Return (x, y) of the center of cell containing provided text 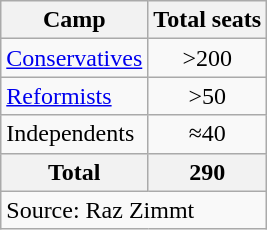
Source: Raz Zimmt (134, 210)
Conservatives (74, 58)
Total seats (208, 20)
Independents (74, 134)
Camp (74, 20)
≈40 (208, 134)
>200 (208, 58)
Total (74, 172)
>50 (208, 96)
290 (208, 172)
Reformists (74, 96)
